Locate the cell with the specified text and output its [X, Y] center coordinate. 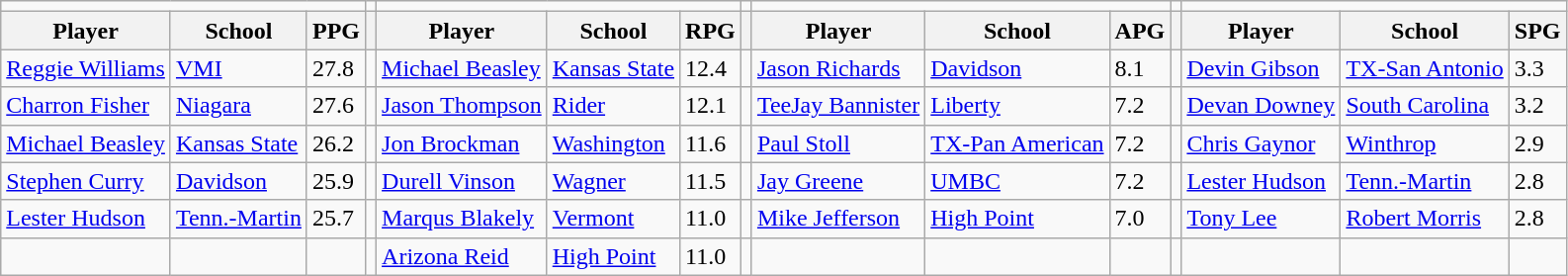
Wagner [613, 181]
2.9 [1537, 143]
25.7 [336, 219]
27.6 [336, 106]
Tony Lee [1262, 219]
Arizona Reid [463, 256]
Marqus Blakely [463, 219]
TX-San Antonio [1425, 68]
Reggie Williams [86, 68]
12.4 [711, 68]
Niagara [238, 106]
3.3 [1537, 68]
26.2 [336, 143]
Robert Morris [1425, 219]
8.1 [1140, 68]
TeeJay Bannister [838, 106]
Durell Vinson [463, 181]
12.1 [711, 106]
11.5 [711, 181]
Jon Brockman [463, 143]
RPG [711, 31]
UMBC [1017, 181]
Washington [613, 143]
Liberty [1017, 106]
Chris Gaynor [1262, 143]
Rider [613, 106]
Jason Thompson [463, 106]
Devan Downey [1262, 106]
25.9 [336, 181]
Jason Richards [838, 68]
SPG [1537, 31]
Stephen Curry [86, 181]
Devin Gibson [1262, 68]
Vermont [613, 219]
3.2 [1537, 106]
11.6 [711, 143]
Charron Fisher [86, 106]
Paul Stoll [838, 143]
Winthrop [1425, 143]
TX-Pan American [1017, 143]
27.8 [336, 68]
Mike Jefferson [838, 219]
PPG [336, 31]
7.0 [1140, 219]
Jay Greene [838, 181]
APG [1140, 31]
VMI [238, 68]
South Carolina [1425, 106]
